Return the (X, Y) coordinate for the center point of the cell that contains the specified text.  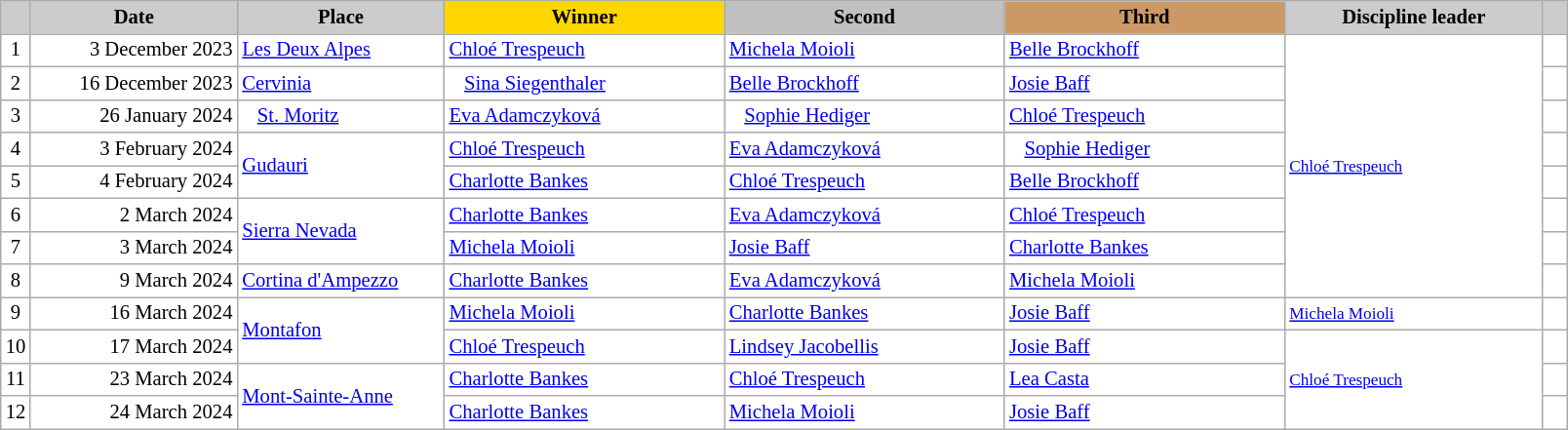
Cervinia (340, 83)
Place (340, 17)
Les Deux Alpes (340, 50)
2 March 2024 (134, 215)
Montafon (340, 330)
16 March 2024 (134, 313)
Mont-Sainte-Anne (340, 396)
9 March 2024 (134, 280)
4 (16, 149)
St. Moritz (340, 116)
11 (16, 379)
3 March 2024 (134, 248)
16 December 2023 (134, 83)
4 February 2024 (134, 181)
Sierra Nevada (340, 231)
23 March 2024 (134, 379)
3 February 2024 (134, 149)
3 December 2023 (134, 50)
12 (16, 412)
17 March 2024 (134, 346)
8 (16, 280)
Third (1145, 17)
6 (16, 215)
Second (864, 17)
2 (16, 83)
Date (134, 17)
10 (16, 346)
5 (16, 181)
Lea Casta (1145, 379)
Winner (585, 17)
Lindsey Jacobellis (864, 346)
7 (16, 248)
24 March 2024 (134, 412)
Discipline leader (1414, 17)
3 (16, 116)
Gudauri (340, 166)
26 January 2024 (134, 116)
Sina Siegenthaler (585, 83)
9 (16, 313)
Cortina d'Ampezzo (340, 280)
1 (16, 50)
